Locate the cell with the specified text and output its (x, y) center coordinate. 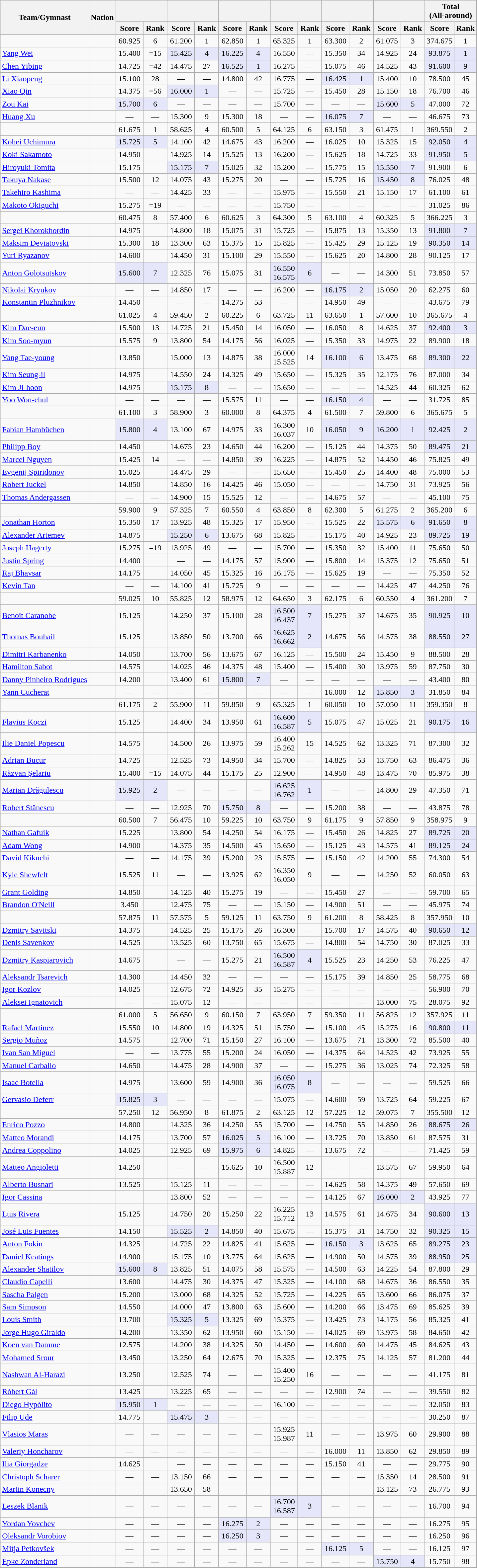
Total(All-around) (451, 11)
Justin Spring (45, 560)
57.400 (181, 218)
92 (466, 1002)
Adrian Bucur (45, 760)
64.125 (284, 129)
Anton Fokin (45, 1244)
28.500 (440, 1476)
86.475 (440, 760)
Konstantin Pluzhnikov (45, 302)
357.925 (440, 1015)
Róbert Gál (45, 1392)
16.700 (440, 1506)
90.175 (440, 722)
Jonathan Horton (45, 522)
16.35016.050 (284, 875)
16.775 (284, 79)
87.000 (440, 374)
55.825 (181, 598)
60.225 (233, 315)
62.275 (440, 290)
16.50015.887 (284, 1167)
59.125 (233, 917)
13.100 (181, 430)
Claudio Capelli (45, 1282)
64.650 (284, 598)
Alexander Artemev (45, 535)
Diego Hypólito (45, 1404)
Dimitri Karbanenko (45, 654)
44.250 (440, 586)
=42 (155, 66)
94 (466, 1506)
58.775 (440, 977)
61.075 (387, 41)
358.975 (440, 820)
Yoo Won-chul (45, 400)
Isaac Botella (45, 1083)
Fabian Hambüchen (45, 430)
47.000 (440, 104)
Gervasio Deferr (45, 1100)
59.075 (387, 1112)
15.925 (130, 790)
16.525 (233, 66)
60.625 (233, 218)
90.800 (440, 1027)
90.325 (440, 1231)
85 (466, 400)
16.22515.712 (284, 1214)
31.025 (440, 205)
Thomas Andergassen (45, 497)
Zou Kai (45, 104)
29.775 (440, 1464)
13.225 (181, 1392)
89.125 (440, 845)
86.075 (440, 1294)
39.550 (440, 1392)
Sergei Khorokhordin (45, 230)
79 (466, 302)
60.000 (233, 413)
Benoît Caranobe (45, 615)
60.925 (130, 41)
16.300 (284, 930)
Oleksandr Vorobiov (45, 1536)
Răzvan Șelariu (45, 773)
76.225 (440, 960)
Nikolai Kryukov (45, 290)
57.850 (387, 820)
Li Xiaopeng (45, 79)
90.350 (440, 243)
Dzmitry Savitski (45, 930)
12.375 (335, 1358)
85.975 (440, 773)
374.675 (440, 41)
41.175 (440, 1375)
16.30016.037 (284, 430)
76.700 (440, 91)
59.700 (440, 892)
64.375 (284, 413)
88.675 (440, 1125)
Hiroyuki Tomita (45, 167)
3.450 (130, 905)
29.850 (440, 1451)
56.900 (440, 989)
16.00015.525 (284, 357)
58.625 (181, 129)
89.900 (440, 340)
63.300 (335, 41)
86 (466, 205)
12.575 (130, 1345)
80 (466, 679)
Yordan Yovchev (45, 1523)
77 (466, 1197)
Marcel Nguyen (45, 459)
16.62516.762 (284, 790)
Alexander Shatilov (45, 1269)
61.875 (233, 1112)
58.425 (387, 917)
Koki Sakamoto (45, 154)
61.000 (130, 1015)
15.000 (181, 357)
87.300 (440, 744)
63.125 (284, 1112)
57.225 (335, 1112)
78.500 (440, 79)
89.475 (440, 447)
Kim Dae-eun (45, 328)
59.950 (440, 1167)
Christoph Scharer (45, 1476)
29.900 (440, 1434)
57.575 (181, 917)
14.275 (233, 302)
16.40015.262 (284, 744)
Kyle Shewfelt (45, 875)
Filip Ude (45, 1417)
Kim Seung-il (45, 374)
43.925 (440, 1197)
15.40015.250 (284, 1375)
75.000 (440, 472)
88.550 (440, 637)
Danny Pinheiro Rodrigues (45, 679)
Kim Soo-myun (45, 340)
59.850 (233, 705)
83 (466, 1404)
63.150 (335, 129)
92.050 (440, 142)
63.650 (335, 315)
56.650 (181, 1015)
Leszek Blanik (45, 1506)
71.425 (440, 1150)
Chen Yibing (45, 66)
63.850 (284, 510)
Aleksei Ignatovich (45, 1002)
61.675 (130, 129)
13.350 (181, 1332)
57.325 (181, 510)
87.750 (440, 667)
Jorge Hugo Giraldo (45, 1332)
91.800 (440, 230)
14.000 (181, 1307)
84.650 (440, 1332)
Matteo Morandi (45, 1137)
15.225 (130, 832)
63.725 (284, 315)
15.900 (284, 560)
13.150 (181, 1476)
59.350 (335, 1015)
13.400 (181, 679)
90 (466, 1464)
57.050 (387, 705)
Ilia Giorgadze (45, 1464)
359.350 (440, 705)
91 (466, 1476)
91.950 (440, 154)
Yang Wei (45, 53)
60.475 (130, 218)
15.775 (335, 167)
45.975 (440, 905)
64.300 (284, 218)
60.150 (233, 1015)
Takehiro Kashima (45, 193)
16.55016.575 (284, 273)
Evgenij Spiridonov (45, 472)
87 (466, 1417)
Koen van Damme (45, 1345)
Adam Wong (45, 845)
Sergio Muñoz (45, 1040)
13.650 (181, 1489)
12.325 (181, 273)
97 (466, 1549)
357.950 (440, 917)
90.925 (440, 615)
Hamilton Sabot (45, 667)
16.425 (335, 79)
Sam Simpson (45, 1307)
14.150 (130, 1231)
12.175 (387, 374)
63.100 (335, 218)
57.875 (130, 917)
361.200 (440, 598)
16.70016.587 (284, 1506)
Igor Cassina (45, 1197)
96 (466, 1536)
95 (466, 1523)
Brandon O'Neill (45, 905)
15.475 (181, 1417)
28.075 (440, 1002)
Kim Ji-hoon (45, 387)
56.475 (181, 820)
15.92515.987 (284, 1434)
59.800 (387, 413)
84.625 (440, 1345)
Aleksandr Tsarevich (45, 977)
88.500 (440, 654)
=56 (155, 91)
88 (466, 1434)
13.125 (387, 1489)
74.300 (440, 858)
62.850 (233, 41)
Yann Cucherat (45, 692)
56.950 (181, 1112)
76.025 (440, 180)
Joseph Hagerty (45, 548)
Daniel Keatings (45, 1256)
Luis Rivera (45, 1214)
87.800 (440, 1269)
David Kikuchi (45, 858)
Philipp Boy (45, 447)
Matteo Angioletti (45, 1167)
59.025 (130, 598)
61.275 (387, 510)
José Luis Fuentes (45, 1231)
Kōhei Uchimura (45, 142)
Andrea Coppolino (45, 1150)
92.400 (440, 328)
16.50016.587 (284, 960)
Xiao Qin (45, 91)
89 (466, 1451)
57.600 (387, 315)
355.500 (440, 1112)
61.475 (387, 129)
Anton Golotsutskov (45, 273)
81.200 (440, 1358)
75.350 (440, 573)
Grant Golding (45, 892)
26.775 (440, 1489)
Raj Bhavsar (45, 573)
98 (466, 1561)
82 (466, 1392)
62.175 (335, 598)
Maksim Deviatovski (45, 243)
59.900 (130, 510)
Enrico Pozzo (45, 1125)
93 (466, 1489)
Manuel Carballo (45, 1065)
16.50016.437 (284, 615)
14.775 (130, 1417)
59.525 (440, 1083)
16.550 (284, 53)
Nation (102, 17)
89.300 (440, 357)
93.875 (440, 53)
92.425 (440, 430)
91.900 (440, 167)
31.850 (440, 692)
16.075 (335, 117)
73.850 (440, 273)
89.275 (440, 1244)
Igor Kozlov (45, 989)
59.450 (181, 315)
13.450 (130, 1358)
90.600 (440, 1214)
15.875 (335, 230)
91.650 (440, 522)
57.650 (440, 1184)
61.500 (335, 413)
58.975 (233, 598)
16.05016.075 (284, 1083)
369.550 (440, 129)
Yang Tae-young (45, 357)
16.60016.587 (284, 722)
56.825 (387, 1015)
43.875 (440, 807)
47.350 (440, 790)
57.250 (130, 1112)
75.825 (440, 459)
Yuri Ryazanov (45, 256)
Team/Gymnast (45, 17)
85.625 (440, 1307)
13.025 (387, 1065)
Epke Zonderland (45, 1561)
86.550 (440, 1282)
91.600 (440, 66)
Mitja Petkovšek (45, 1549)
Makoto Okiguchi (45, 205)
85.500 (440, 1040)
365.200 (440, 510)
90.125 (440, 256)
81 (466, 1375)
Kevin Tan (45, 586)
43.675 (440, 302)
Martin Konecny (45, 1489)
Valeriy Honcharov (45, 1451)
13.575 (387, 1167)
Ilie Daniel Popescu (45, 744)
Takuya Nakase (45, 180)
61.025 (130, 315)
85.325 (440, 1320)
Huang Xu (45, 117)
Flavius Koczi (45, 722)
Ivan San Miguel (45, 1053)
31.725 (440, 400)
12.475 (181, 905)
84 (466, 692)
Marian Drăgulescu (45, 790)
Vlasios Maras (45, 1434)
Nathan Gafuik (45, 832)
Dzmitry Kaspiarovich (45, 960)
46.675 (440, 117)
Robert Juckel (45, 485)
16.62516.662 (284, 637)
87.025 (440, 943)
Louis Smith (45, 1320)
43.400 (440, 679)
58.900 (181, 413)
90.650 (440, 930)
13.625 (387, 1244)
Mohamed Srour (45, 1358)
13.825 (181, 1269)
45.100 (440, 497)
78 (466, 807)
15.850 (387, 692)
88.950 (440, 1256)
12.700 (181, 1040)
87.575 (440, 1137)
63.950 (284, 1015)
Thomas Bouhail (45, 637)
Alberto Busnari (45, 1184)
72.325 (440, 1065)
Denis Savenkov (45, 943)
Sascha Palgen (45, 1294)
30.250 (440, 1417)
55.900 (181, 705)
62.300 (335, 510)
32.050 (440, 1404)
Nashwan Al-Harazi (45, 1375)
366.225 (440, 218)
Robert Stănescu (45, 807)
Rafael Martínez (45, 1027)
